Locate the cell with the specified text and output its [X, Y] center coordinate. 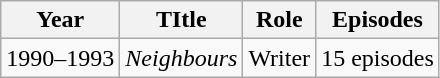
TItle [182, 20]
1990–1993 [60, 58]
15 episodes [378, 58]
Writer [280, 58]
Year [60, 20]
Episodes [378, 20]
Role [280, 20]
Neighbours [182, 58]
